Return [x, y] of the center of cell containing provided text 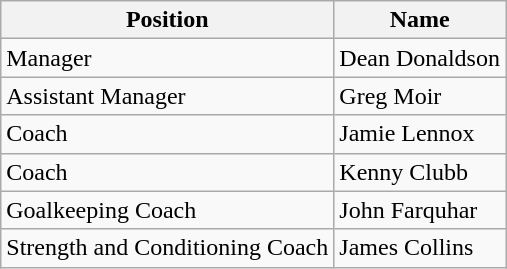
Goalkeeping Coach [168, 210]
James Collins [420, 248]
Manager [168, 58]
Strength and Conditioning Coach [168, 248]
Greg Moir [420, 96]
Jamie Lennox [420, 134]
Dean Donaldson [420, 58]
Kenny Clubb [420, 172]
Assistant Manager [168, 96]
John Farquhar [420, 210]
Position [168, 20]
Name [420, 20]
